Locate the cell with the specified text and output its [x, y] center coordinate. 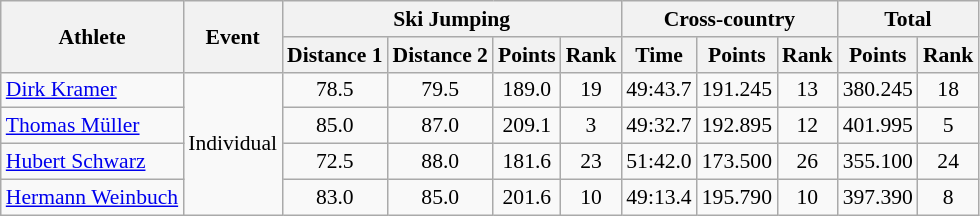
5 [948, 126]
401.995 [878, 126]
181.6 [527, 162]
189.0 [527, 90]
23 [592, 162]
209.1 [527, 126]
83.0 [334, 197]
Ski Jumping [452, 19]
Athlete [92, 36]
8 [948, 197]
79.5 [440, 90]
Dirk Kramer [92, 90]
Distance 1 [334, 55]
192.895 [737, 126]
49:43.7 [658, 90]
51:42.0 [658, 162]
397.390 [878, 197]
3 [592, 126]
380.245 [878, 90]
355.100 [878, 162]
Hermann Weinbuch [92, 197]
19 [592, 90]
49:13.4 [658, 197]
26 [808, 162]
173.500 [737, 162]
12 [808, 126]
Thomas Müller [92, 126]
195.790 [737, 197]
88.0 [440, 162]
49:32.7 [658, 126]
Cross-country [729, 19]
Hubert Schwarz [92, 162]
72.5 [334, 162]
24 [948, 162]
Distance 2 [440, 55]
Individual [232, 143]
13 [808, 90]
Event [232, 36]
191.245 [737, 90]
78.5 [334, 90]
201.6 [527, 197]
Time [658, 55]
87.0 [440, 126]
Total [908, 19]
18 [948, 90]
